For the text-containing cell, return its midpoint in [X, Y] coordinate format. 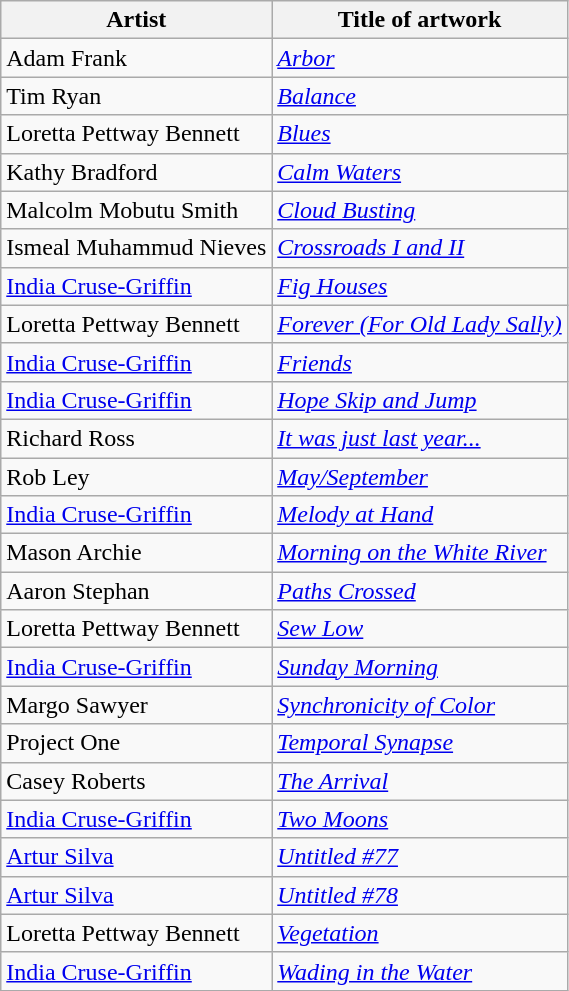
Vegetation [420, 933]
Casey Roberts [136, 781]
Blues [420, 134]
Project One [136, 743]
Crossroads I and II [420, 248]
Richard Ross [136, 438]
Wading in the Water [420, 971]
Artist [136, 20]
Sew Low [420, 629]
Ismeal Muhammud Nieves [136, 248]
Sunday Morning [420, 667]
Forever (For Old Lady Sally) [420, 324]
Aaron Stephan [136, 591]
Untitled #77 [420, 857]
Fig Houses [420, 286]
Malcolm Mobutu Smith [136, 210]
Tim Ryan [136, 96]
Untitled #78 [420, 895]
Mason Archie [136, 553]
Melody at Hand [420, 515]
Friends [420, 362]
Margo Sawyer [136, 705]
Balance [420, 96]
Title of artwork [420, 20]
Adam Frank [136, 58]
Synchronicity of Color [420, 705]
Two Moons [420, 819]
It was just last year... [420, 438]
Rob Ley [136, 477]
Morning on the White River [420, 553]
Cloud Busting [420, 210]
The Arrival [420, 781]
Calm Waters [420, 172]
Kathy Bradford [136, 172]
Hope Skip and Jump [420, 400]
Paths Crossed [420, 591]
Arbor [420, 58]
May/September [420, 477]
Temporal Synapse [420, 743]
